Locate the cell with the specified text and output its (X, Y) center coordinate. 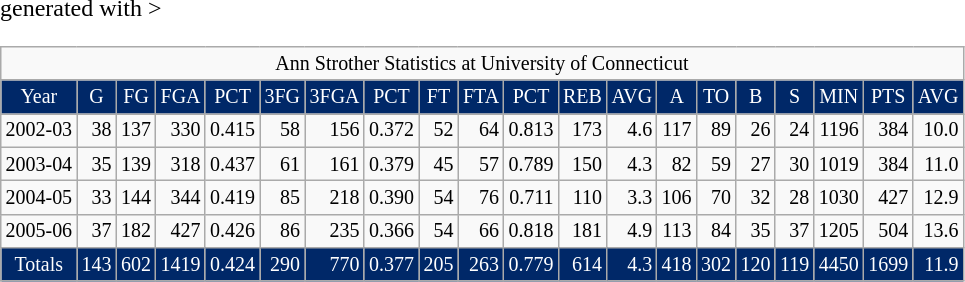
33 (96, 198)
2003-04 (39, 164)
110 (582, 198)
A (676, 96)
418 (676, 264)
PTS (888, 96)
0.379 (391, 164)
4450 (838, 264)
45 (438, 164)
11.9 (938, 264)
770 (334, 264)
0.419 (232, 198)
235 (334, 230)
106 (676, 198)
MIN (838, 96)
38 (96, 130)
52 (438, 130)
0.415 (232, 130)
G (96, 96)
FG (136, 96)
B (756, 96)
4.9 (632, 230)
0.366 (391, 230)
1196 (838, 130)
FTA (481, 96)
0.424 (232, 264)
218 (334, 198)
0.779 (531, 264)
13.6 (938, 230)
263 (481, 264)
302 (716, 264)
330 (180, 130)
113 (676, 230)
2004-05 (39, 198)
119 (794, 264)
0.818 (531, 230)
64 (481, 130)
0.789 (531, 164)
S (794, 96)
344 (180, 198)
FGA (180, 96)
70 (716, 198)
61 (282, 164)
0.390 (391, 198)
137 (136, 130)
614 (582, 264)
1419 (180, 264)
1699 (888, 264)
26 (756, 130)
0.426 (232, 230)
504 (888, 230)
Ann Strother Statistics at University of Connecticut (482, 64)
24 (794, 130)
0.372 (391, 130)
12.9 (938, 198)
143 (96, 264)
58 (282, 130)
Year (39, 96)
1030 (838, 198)
0.377 (391, 264)
85 (282, 198)
59 (716, 164)
150 (582, 164)
0.437 (232, 164)
11.0 (938, 164)
156 (334, 130)
290 (282, 264)
2005-06 (39, 230)
173 (582, 130)
602 (136, 264)
3FGA (334, 96)
181 (582, 230)
32 (756, 198)
30 (794, 164)
0.711 (531, 198)
161 (334, 164)
82 (676, 164)
117 (676, 130)
76 (481, 198)
FT (438, 96)
REB (582, 96)
139 (136, 164)
120 (756, 264)
28 (794, 198)
3FG (282, 96)
2002-03 (39, 130)
4.6 (632, 130)
TO (716, 96)
27 (756, 164)
205 (438, 264)
86 (282, 230)
0.813 (531, 130)
3.3 (632, 198)
66 (481, 230)
318 (180, 164)
10.0 (938, 130)
1205 (838, 230)
89 (716, 130)
57 (481, 164)
144 (136, 198)
Totals (39, 264)
84 (716, 230)
1019 (838, 164)
182 (136, 230)
